Provide the (x, y) coordinate of the cell's center where the given text is located.  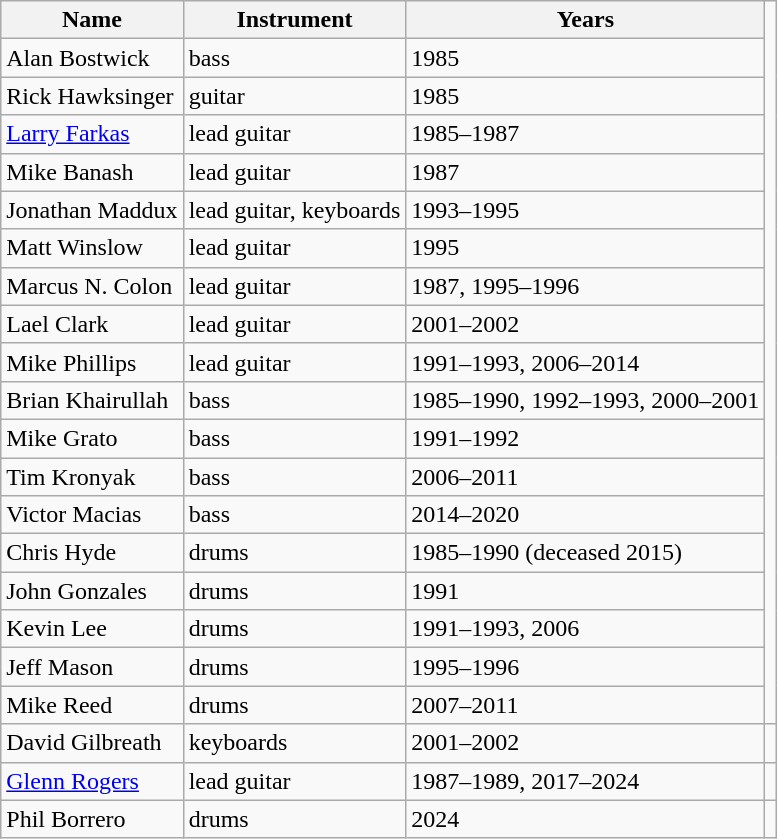
Jonathan Maddux (92, 210)
Lael Clark (92, 324)
Jeff Mason (92, 667)
1991–1992 (586, 438)
1991 (586, 591)
lead guitar, keyboards (294, 210)
1987, 1995–1996 (586, 286)
Mike Banash (92, 172)
Kevin Lee (92, 629)
2007–2011 (586, 705)
1985–1990 (deceased 2015) (586, 553)
2014–2020 (586, 515)
1991–1993, 2006 (586, 629)
Brian Khairullah (92, 400)
1995 (586, 248)
guitar (294, 96)
Alan Bostwick (92, 58)
1985–1987 (586, 134)
Larry Farkas (92, 134)
Years (586, 20)
Chris Hyde (92, 553)
Phil Borrero (92, 819)
2006–2011 (586, 477)
Matt Winslow (92, 248)
John Gonzales (92, 591)
Mike Reed (92, 705)
1985–1990, 1992–1993, 2000–2001 (586, 400)
Mike Grato (92, 438)
Mike Phillips (92, 362)
1995–1996 (586, 667)
Rick Hawksinger (92, 96)
1991–1993, 2006–2014 (586, 362)
1987 (586, 172)
Instrument (294, 20)
Glenn Rogers (92, 781)
Marcus N. Colon (92, 286)
Tim Kronyak (92, 477)
1987–1989, 2017–2024 (586, 781)
keyboards (294, 743)
Name (92, 20)
2024 (586, 819)
Victor Macias (92, 515)
1993–1995 (586, 210)
David Gilbreath (92, 743)
